Return the [x, y] coordinate for the center point of the cell that contains the specified text.  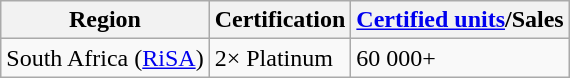
Certification [280, 20]
South Africa (RiSA) [105, 58]
2× Platinum [280, 58]
Certified units/Sales [460, 20]
60 000+ [460, 58]
Region [105, 20]
